Output the (X, Y) coordinate of the center of the cell containing the given text.  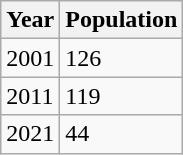
Population (122, 20)
126 (122, 58)
119 (122, 96)
2001 (30, 58)
2011 (30, 96)
44 (122, 134)
2021 (30, 134)
Year (30, 20)
